Find where the given text appears and provide that cell's center as (x, y) coordinate. 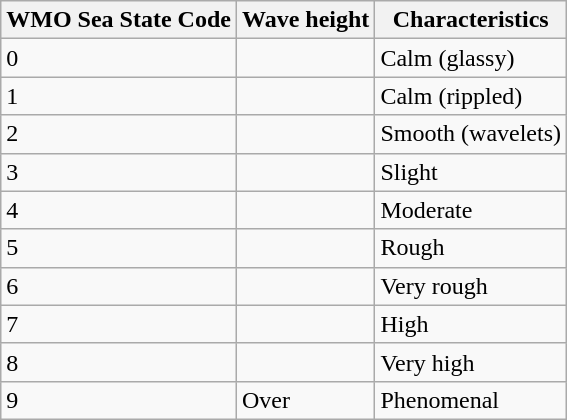
Very rough (471, 286)
6 (119, 286)
WMO Sea State Code (119, 20)
7 (119, 324)
Calm (glassy) (471, 58)
Phenomenal (471, 400)
Slight (471, 172)
1 (119, 96)
Wave height (305, 20)
8 (119, 362)
Characteristics (471, 20)
0 (119, 58)
3 (119, 172)
5 (119, 248)
Moderate (471, 210)
Calm (rippled) (471, 96)
9 (119, 400)
High (471, 324)
Rough (471, 248)
Very high (471, 362)
4 (119, 210)
Over (305, 400)
2 (119, 134)
Smooth (wavelets) (471, 134)
